Capture the cell that displays the provided text and extract its [x, y] central coordinate. 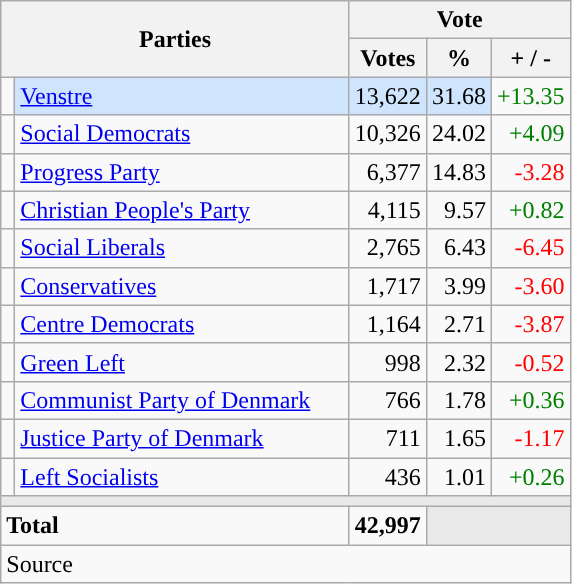
Total [176, 526]
9.57 [458, 210]
6.43 [458, 248]
24.02 [458, 134]
1.65 [458, 438]
1,164 [388, 324]
-3.28 [530, 172]
Christian People's Party [182, 210]
Source [286, 564]
Parties [176, 39]
1.01 [458, 477]
Justice Party of Denmark [182, 438]
1.78 [458, 400]
711 [388, 438]
Social Democrats [182, 134]
Conservatives [182, 286]
14.83 [458, 172]
6,377 [388, 172]
436 [388, 477]
4,115 [388, 210]
31.68 [458, 96]
10,326 [388, 134]
1,717 [388, 286]
Centre Democrats [182, 324]
Communist Party of Denmark [182, 400]
% [458, 58]
+0.82 [530, 210]
+0.26 [530, 477]
+0.36 [530, 400]
Green Left [182, 362]
998 [388, 362]
Social Liberals [182, 248]
-0.52 [530, 362]
2.71 [458, 324]
Vote [460, 20]
42,997 [388, 526]
2,765 [388, 248]
Progress Party [182, 172]
-3.87 [530, 324]
Venstre [182, 96]
3.99 [458, 286]
-6.45 [530, 248]
-1.17 [530, 438]
Left Socialists [182, 477]
+4.09 [530, 134]
+ / - [530, 58]
13,622 [388, 96]
Votes [388, 58]
766 [388, 400]
2.32 [458, 362]
+13.35 [530, 96]
-3.60 [530, 286]
